From the cell containing the given text, extract its center point as (X, Y) coordinate. 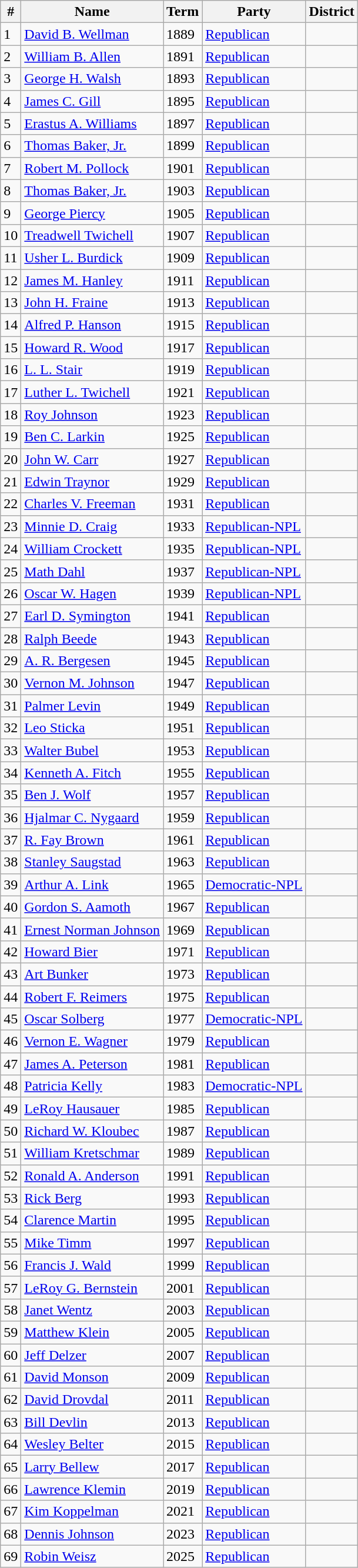
51 (11, 1153)
3 (11, 79)
33 (11, 750)
1893 (183, 79)
1925 (183, 437)
2009 (183, 1377)
61 (11, 1377)
1957 (183, 795)
R. Fay Brown (92, 840)
Hjalmar C. Nygaard (92, 818)
8 (11, 191)
52 (11, 1176)
Luther L. Twichell (92, 392)
1889 (183, 34)
Walter Bubel (92, 750)
30 (11, 683)
Janet Wentz (92, 1310)
James M. Hanley (92, 281)
1943 (183, 638)
1 (11, 34)
54 (11, 1220)
1997 (183, 1243)
Palmer Levin (92, 706)
Leo Sticka (92, 728)
Bill Devlin (92, 1422)
Arthur A. Link (92, 885)
District (332, 12)
1977 (183, 1019)
1949 (183, 706)
64 (11, 1444)
46 (11, 1042)
59 (11, 1332)
1967 (183, 907)
1963 (183, 862)
1937 (183, 571)
41 (11, 929)
Minnie D. Craig (92, 526)
55 (11, 1243)
18 (11, 415)
David Monson (92, 1377)
1973 (183, 974)
George Piercy (92, 213)
58 (11, 1310)
1919 (183, 370)
Roy Johnson (92, 415)
24 (11, 549)
26 (11, 593)
Jeff Delzer (92, 1355)
1991 (183, 1176)
Ronald A. Anderson (92, 1176)
1985 (183, 1109)
Robert M. Pollock (92, 168)
1951 (183, 728)
A. R. Bergesen (92, 661)
Wesley Belter (92, 1444)
William Kretschmar (92, 1153)
1909 (183, 258)
Alfred P. Hanson (92, 325)
Mike Timm (92, 1243)
15 (11, 348)
44 (11, 997)
1901 (183, 168)
Rick Berg (92, 1198)
Kenneth A. Fitch (92, 773)
57 (11, 1287)
34 (11, 773)
Patricia Kelly (92, 1086)
1935 (183, 549)
1917 (183, 348)
Lawrence Klemin (92, 1489)
29 (11, 661)
1905 (183, 213)
60 (11, 1355)
4 (11, 101)
Charles V. Freeman (92, 504)
Dennis Johnson (92, 1534)
1897 (183, 124)
66 (11, 1489)
Kim Koppelman (92, 1512)
65 (11, 1467)
28 (11, 638)
9 (11, 213)
2017 (183, 1467)
Erastus A. Williams (92, 124)
1961 (183, 840)
32 (11, 728)
Art Bunker (92, 974)
1979 (183, 1042)
Howard Bier (92, 952)
Name (92, 12)
1953 (183, 750)
Francis J. Wald (92, 1265)
1895 (183, 101)
23 (11, 526)
Richard W. Kloubec (92, 1131)
16 (11, 370)
John H. Fraine (92, 303)
George H. Walsh (92, 79)
2005 (183, 1332)
1969 (183, 929)
Oscar Solberg (92, 1019)
2007 (183, 1355)
Oscar W. Hagen (92, 593)
Math Dahl (92, 571)
2013 (183, 1422)
David Drovdal (92, 1400)
1971 (183, 952)
1983 (183, 1086)
1927 (183, 459)
Larry Bellew (92, 1467)
37 (11, 840)
Ben J. Wolf (92, 795)
27 (11, 616)
45 (11, 1019)
38 (11, 862)
25 (11, 571)
# (11, 12)
2023 (183, 1534)
1959 (183, 818)
1921 (183, 392)
5 (11, 124)
20 (11, 459)
1995 (183, 1220)
36 (11, 818)
17 (11, 392)
68 (11, 1534)
LeRoy Hausauer (92, 1109)
56 (11, 1265)
11 (11, 258)
22 (11, 504)
2025 (183, 1556)
39 (11, 885)
Ernest Norman Johnson (92, 929)
Party (254, 12)
William Crockett (92, 549)
1965 (183, 885)
1939 (183, 593)
1911 (183, 281)
1899 (183, 146)
1903 (183, 191)
67 (11, 1512)
63 (11, 1422)
Matthew Klein (92, 1332)
1923 (183, 415)
1999 (183, 1265)
42 (11, 952)
1989 (183, 1153)
10 (11, 235)
1941 (183, 616)
1933 (183, 526)
Howard R. Wood (92, 348)
Robin Weisz (92, 1556)
50 (11, 1131)
2 (11, 56)
1975 (183, 997)
13 (11, 303)
2001 (183, 1287)
James A. Peterson (92, 1064)
47 (11, 1064)
Treadwell Twichell (92, 235)
John W. Carr (92, 459)
49 (11, 1109)
43 (11, 974)
6 (11, 146)
1929 (183, 482)
Ralph Beede (92, 638)
12 (11, 281)
Term (183, 12)
Clarence Martin (92, 1220)
Ben C. Larkin (92, 437)
1947 (183, 683)
2003 (183, 1310)
1913 (183, 303)
31 (11, 706)
Stanley Saugstad (92, 862)
1931 (183, 504)
19 (11, 437)
1907 (183, 235)
40 (11, 907)
35 (11, 795)
2011 (183, 1400)
Edwin Traynor (92, 482)
LeRoy G. Bernstein (92, 1287)
2021 (183, 1512)
Gordon S. Aamoth (92, 907)
Vernon M. Johnson (92, 683)
1945 (183, 661)
48 (11, 1086)
1993 (183, 1198)
1915 (183, 325)
Vernon E. Wagner (92, 1042)
2015 (183, 1444)
1891 (183, 56)
21 (11, 482)
James C. Gill (92, 101)
L. L. Stair (92, 370)
William B. Allen (92, 56)
53 (11, 1198)
1955 (183, 773)
69 (11, 1556)
Earl D. Symington (92, 616)
2019 (183, 1489)
62 (11, 1400)
Usher L. Burdick (92, 258)
1987 (183, 1131)
7 (11, 168)
14 (11, 325)
Robert F. Reimers (92, 997)
1981 (183, 1064)
David B. Wellman (92, 34)
